Extract the [X, Y] coordinate from the center of the cell holding the provided text.  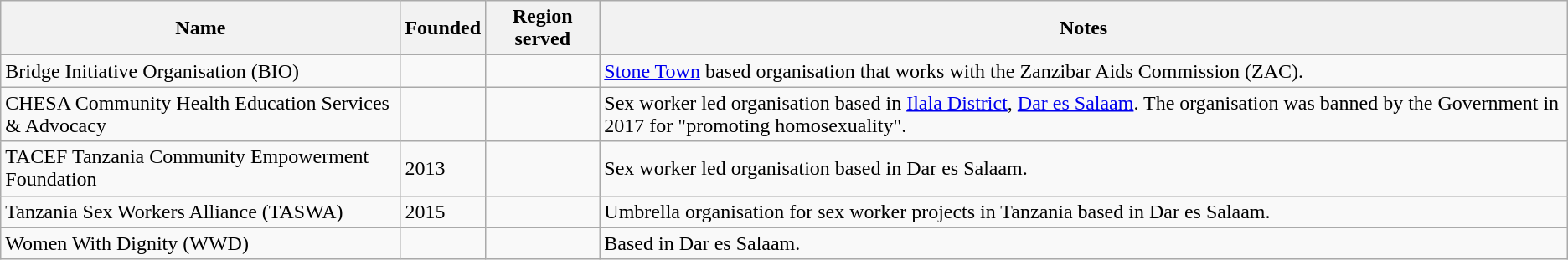
2015 [443, 212]
Tanzania Sex Workers Alliance (TASWA) [201, 212]
Region served [543, 28]
TACEF Tanzania Community Empowerment Foundation [201, 169]
Stone Town based organisation that works with the Zanzibar Aids Commission (ZAC). [1084, 71]
Founded [443, 28]
2013 [443, 169]
Sex worker led organisation based in Dar es Salaam. [1084, 169]
Bridge Initiative Organisation (BIO) [201, 71]
Umbrella organisation for sex worker projects in Tanzania based in Dar es Salaam. [1084, 212]
Based in Dar es Salaam. [1084, 243]
Name [201, 28]
CHESA Community Health Education Services & Advocacy [201, 114]
Notes [1084, 28]
Women With Dignity (WWD) [201, 243]
